Return (x, y) of the center of cell containing provided text 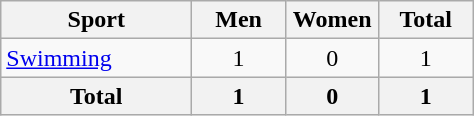
Women (332, 20)
Sport (96, 20)
Swimming (96, 58)
Men (239, 20)
